Determine the (x, y) coordinate at the center of the cell enclosing the given text.  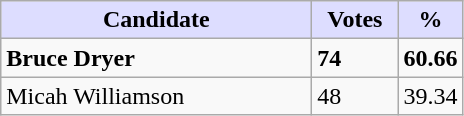
60.66 (430, 58)
Micah Williamson (156, 96)
74 (355, 58)
48 (355, 96)
39.34 (430, 96)
% (430, 20)
Bruce Dryer (156, 58)
Candidate (156, 20)
Votes (355, 20)
